Provide the [x, y] coordinate of the cell's center where the given text is located.  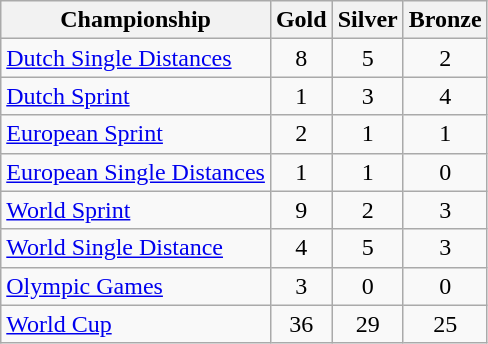
World Single Distance [136, 248]
Dutch Sprint [136, 96]
8 [301, 58]
Bronze [445, 20]
25 [445, 324]
Olympic Games [136, 286]
Championship [136, 20]
36 [301, 324]
European Single Distances [136, 172]
Gold [301, 20]
European Sprint [136, 134]
29 [368, 324]
Dutch Single Distances [136, 58]
World Sprint [136, 210]
9 [301, 210]
World Cup [136, 324]
Silver [368, 20]
